Search for the cell housing the specified text and yield its [X, Y] center coordinate. 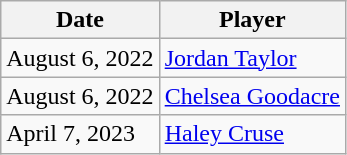
Haley Cruse [252, 134]
Date [80, 20]
Player [252, 20]
Jordan Taylor [252, 58]
Chelsea Goodacre [252, 96]
April 7, 2023 [80, 134]
